Output the [X, Y] coordinate of the center of the cell containing the given text.  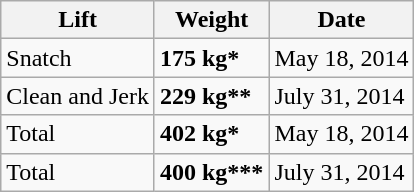
Date [342, 20]
229 kg** [211, 96]
Lift [78, 20]
400 kg*** [211, 172]
402 kg* [211, 134]
Clean and Jerk [78, 96]
Weight [211, 20]
175 kg* [211, 58]
Snatch [78, 58]
